Find where the given text appears and provide that cell's center as [X, Y] coordinate. 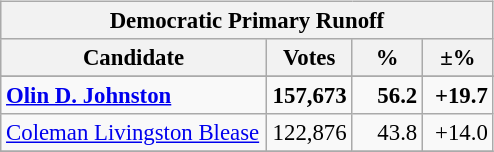
Olin D. Johnston [134, 96]
43.8 [388, 133]
Democratic Primary Runoff [247, 21]
56.2 [388, 96]
+14.0 [458, 133]
+19.7 [458, 96]
Coleman Livingston Blease [134, 133]
±% [458, 58]
Candidate [134, 58]
122,876 [309, 133]
% [388, 58]
Votes [309, 58]
157,673 [309, 96]
